Extract the (x, y) coordinate from the center of the cell holding the provided text.  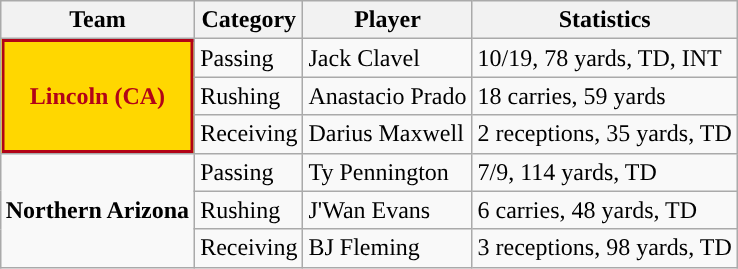
Lincoln (CA) (97, 96)
3 receptions, 98 yards, TD (604, 248)
Ty Pennington (388, 172)
10/19, 78 yards, TD, INT (604, 58)
6 carries, 48 yards, TD (604, 210)
18 carries, 59 yards (604, 96)
Northern Arizona (97, 210)
Darius Maxwell (388, 134)
Player (388, 20)
J'Wan Evans (388, 210)
BJ Fleming (388, 248)
2 receptions, 35 yards, TD (604, 134)
Statistics (604, 20)
7/9, 114 yards, TD (604, 172)
Category (249, 20)
Jack Clavel (388, 58)
Anastacio Prado (388, 96)
Team (97, 20)
